Return (X, Y) of the center of cell containing provided text 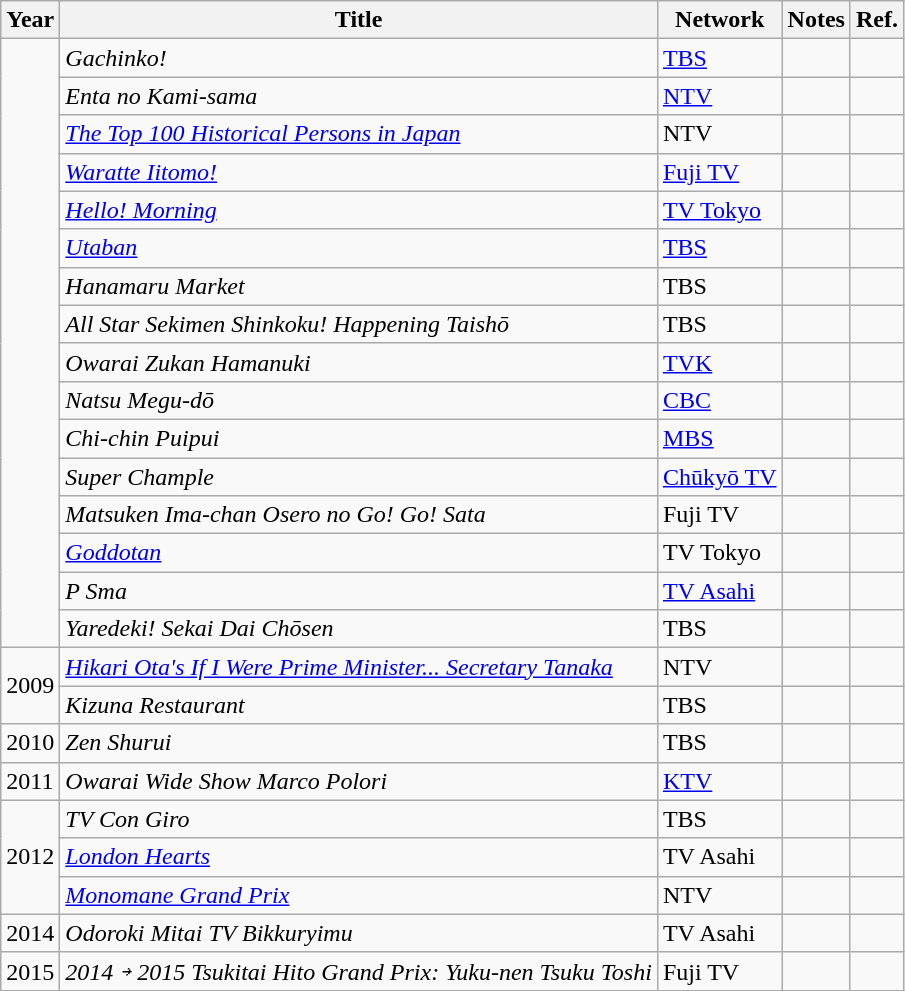
Gachinko! (359, 58)
Odoroki Mitai TV Bikkuryimu (359, 933)
TVK (720, 362)
MBS (720, 438)
Network (720, 20)
2014 ￫ 2015 Tsukitai Hito Grand Prix: Yuku-nen Tsuku Toshi (359, 971)
CBC (720, 400)
2011 (30, 781)
Owarai Zukan Hamanuki (359, 362)
Kizuna Restaurant (359, 705)
2015 (30, 971)
The Top 100 Historical Persons in Japan (359, 134)
Notes (816, 20)
Zen Shurui (359, 743)
Owarai Wide Show Marco Polori (359, 781)
Matsuken Ima-chan Osero no Go! Go! Sata (359, 515)
TV Con Giro (359, 819)
Hikari Ota's If I Were Prime Minister... Secretary Tanaka (359, 667)
Hello! Morning (359, 210)
2010 (30, 743)
P Sma (359, 591)
Year (30, 20)
2012 (30, 857)
Title (359, 20)
Goddotan (359, 553)
Chi-chin Puipui (359, 438)
Utaban (359, 248)
Waratte Iitomo! (359, 172)
Monomane Grand Prix (359, 895)
Natsu Megu-dō (359, 400)
2014 (30, 933)
KTV (720, 781)
Ref. (876, 20)
Enta no Kami-sama (359, 96)
Chūkyō TV (720, 477)
All Star Sekimen Shinkoku! Happening Taishō (359, 324)
London Hearts (359, 857)
Super Chample (359, 477)
Yaredeki! Sekai Dai Chōsen (359, 629)
2009 (30, 686)
Hanamaru Market (359, 286)
